Capture the cell that displays the provided text and extract its [X, Y] central coordinate. 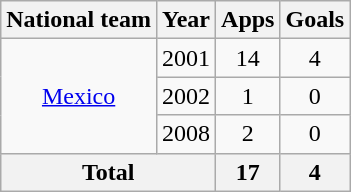
2001 [186, 58]
17 [248, 172]
Apps [248, 20]
Year [186, 20]
2008 [186, 134]
14 [248, 58]
2002 [186, 96]
National team [79, 20]
Total [108, 172]
1 [248, 96]
Mexico [79, 96]
2 [248, 134]
Goals [315, 20]
